Output the (x, y) coordinate of the center of the cell containing the given text.  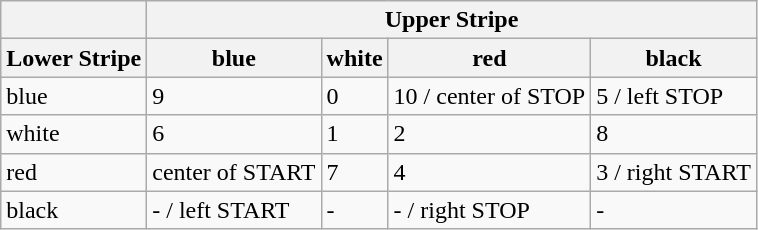
Upper Stripe (452, 20)
9 (234, 96)
5 / left STOP (674, 96)
- / left START (234, 210)
3 / right START (674, 172)
7 (354, 172)
10 / center of STOP (490, 96)
1 (354, 134)
Lower Stripe (74, 58)
4 (490, 172)
6 (234, 134)
center of START (234, 172)
8 (674, 134)
- / right STOP (490, 210)
2 (490, 134)
0 (354, 96)
